For the text-containing cell, return its midpoint in [X, Y] coordinate format. 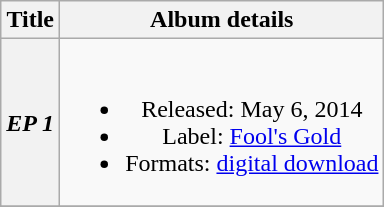
Album details [222, 20]
Title [30, 20]
Released: May 6, 2014Label: Fool's GoldFormats: digital download [222, 122]
EP 1 [30, 122]
